Output the (X, Y) coordinate of the center of the cell containing the given text.  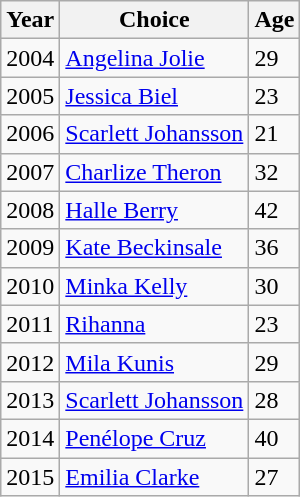
Jessica Biel (154, 96)
Angelina Jolie (154, 58)
2012 (30, 362)
2006 (30, 134)
2009 (30, 248)
21 (274, 134)
27 (274, 477)
2013 (30, 400)
2015 (30, 477)
32 (274, 172)
Penélope Cruz (154, 438)
2004 (30, 58)
2010 (30, 286)
42 (274, 210)
2005 (30, 96)
Rihanna (154, 324)
Emilia Clarke (154, 477)
2014 (30, 438)
2008 (30, 210)
Mila Kunis (154, 362)
28 (274, 400)
Age (274, 20)
Halle Berry (154, 210)
Minka Kelly (154, 286)
30 (274, 286)
36 (274, 248)
Kate Beckinsale (154, 248)
2007 (30, 172)
40 (274, 438)
2011 (30, 324)
Year (30, 20)
Choice (154, 20)
Charlize Theron (154, 172)
